Search for the cell housing the specified text and yield its [X, Y] center coordinate. 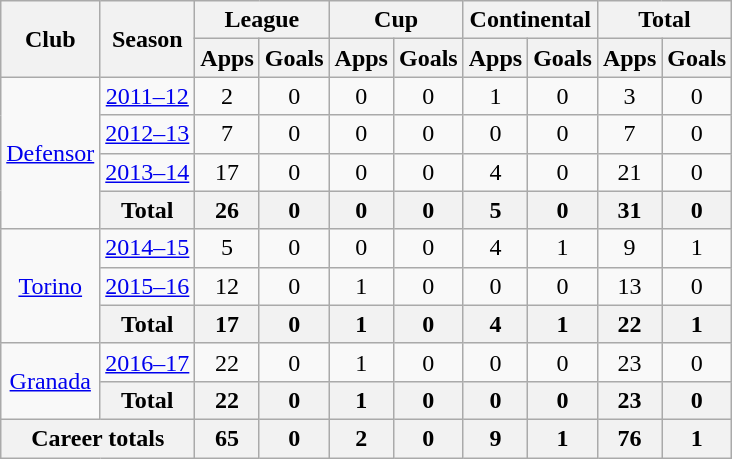
Club [50, 39]
Season [148, 39]
65 [227, 438]
26 [227, 210]
2016–17 [148, 362]
12 [227, 286]
13 [629, 286]
2011–12 [148, 96]
2014–15 [148, 248]
Defensor [50, 153]
2013–14 [148, 172]
Cup [396, 20]
Granada [50, 381]
3 [629, 96]
Continental [530, 20]
League [262, 20]
2012–13 [148, 134]
2015–16 [148, 286]
21 [629, 172]
31 [629, 210]
Torino [50, 286]
Career totals [98, 438]
76 [629, 438]
